Detect which cell encompasses the target text, then output its (X, Y) center coordinate. 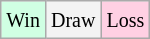
Draw (72, 20)
Win (24, 20)
Loss (126, 20)
